Capture the cell that displays the provided text and extract its (X, Y) central coordinate. 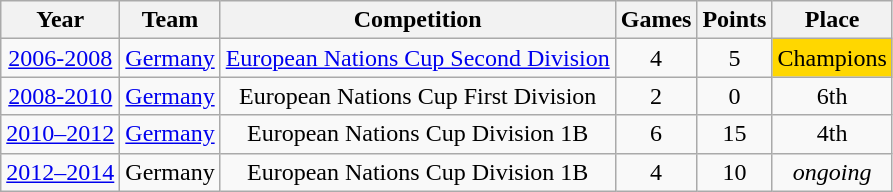
European Nations Cup First Division (418, 96)
Place (832, 20)
4th (832, 134)
6 (656, 134)
6th (832, 96)
Champions (832, 58)
European Nations Cup Second Division (418, 58)
0 (734, 96)
10 (734, 172)
15 (734, 134)
2 (656, 96)
2010–2012 (60, 134)
5 (734, 58)
2012–2014 (60, 172)
Year (60, 20)
Competition (418, 20)
Games (656, 20)
ongoing (832, 172)
Points (734, 20)
2006-2008 (60, 58)
Team (170, 20)
2008-2010 (60, 96)
